For the text-containing cell, return its midpoint in [x, y] coordinate format. 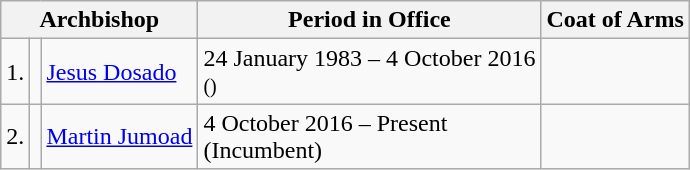
24 January 1983 – 4 October 2016 () [370, 72]
Coat of Arms [615, 20]
Period in Office [370, 20]
1. [16, 72]
Martin Jumoad [120, 136]
Jesus Dosado [120, 72]
2. [16, 136]
4 October 2016 – Present (Incumbent) [370, 136]
Archbishop [100, 20]
